Output the [X, Y] coordinate of the center of the cell containing the given text.  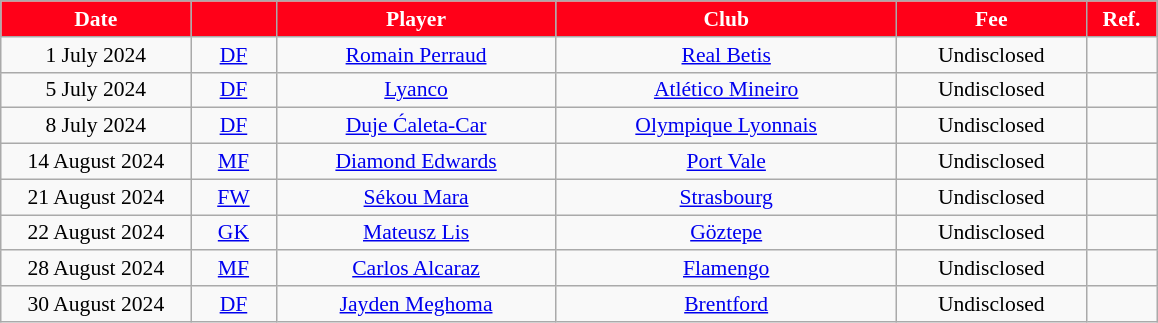
Göztepe [726, 233]
14 August 2024 [96, 162]
Player [416, 19]
Date [96, 19]
Carlos Alcaraz [416, 269]
8 July 2024 [96, 126]
GK [234, 233]
Ref. [1121, 19]
28 August 2024 [96, 269]
1 July 2024 [96, 55]
Atlético Mineiro [726, 90]
22 August 2024 [96, 233]
Strasbourg [726, 197]
Diamond Edwards [416, 162]
Lyanco [416, 90]
Brentford [726, 304]
Club [726, 19]
Fee [991, 19]
Olympique Lyonnais [726, 126]
30 August 2024 [96, 304]
Duje Ćaleta-Car [416, 126]
21 August 2024 [96, 197]
Flamengo [726, 269]
Sékou Mara [416, 197]
FW [234, 197]
Romain Perraud [416, 55]
5 July 2024 [96, 90]
Port Vale [726, 162]
Real Betis [726, 55]
Jayden Meghoma [416, 304]
Mateusz Lis [416, 233]
